For the text-containing cell, return its midpoint in (X, Y) coordinate format. 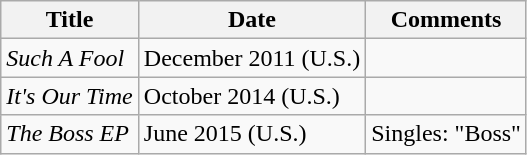
Singles: "Boss" (446, 134)
Comments (446, 20)
Title (70, 20)
October 2014 (U.S.) (252, 96)
It's Our Time (70, 96)
Date (252, 20)
Such A Fool (70, 58)
December 2011 (U.S.) (252, 58)
June 2015 (U.S.) (252, 134)
The Boss EP (70, 134)
